Scan for the cell matching the given text and deliver its [x, y] coordinate at center. 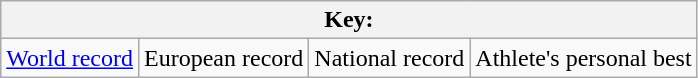
Key: [349, 20]
European record [223, 58]
World record [70, 58]
National record [390, 58]
Athlete's personal best [584, 58]
